Detect which cell encompasses the target text, then output its [x, y] center coordinate. 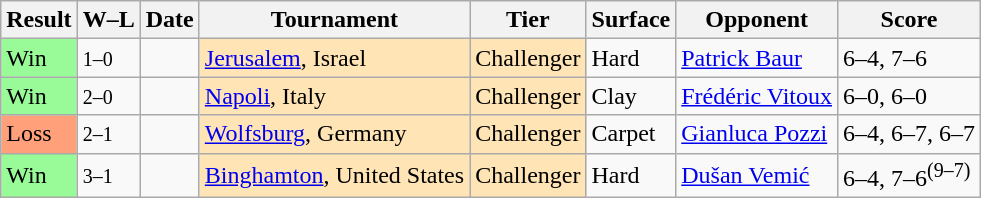
2–0 [108, 96]
Patrick Baur [757, 58]
1–0 [108, 58]
Wolfsburg, Germany [334, 134]
6–4, 7–6 [910, 58]
3–1 [108, 176]
Jerusalem, Israel [334, 58]
Surface [631, 20]
Loss [39, 134]
Tier [528, 20]
Score [910, 20]
W–L [108, 20]
Opponent [757, 20]
Tournament [334, 20]
Dušan Vemić [757, 176]
Date [170, 20]
Napoli, Italy [334, 96]
Binghamton, United States [334, 176]
6–4, 7–6(9–7) [910, 176]
Carpet [631, 134]
6–4, 6–7, 6–7 [910, 134]
Gianluca Pozzi [757, 134]
2–1 [108, 134]
Frédéric Vitoux [757, 96]
Result [39, 20]
Clay [631, 96]
6–0, 6–0 [910, 96]
